Detect which cell encompasses the target text, then output its (x, y) center coordinate. 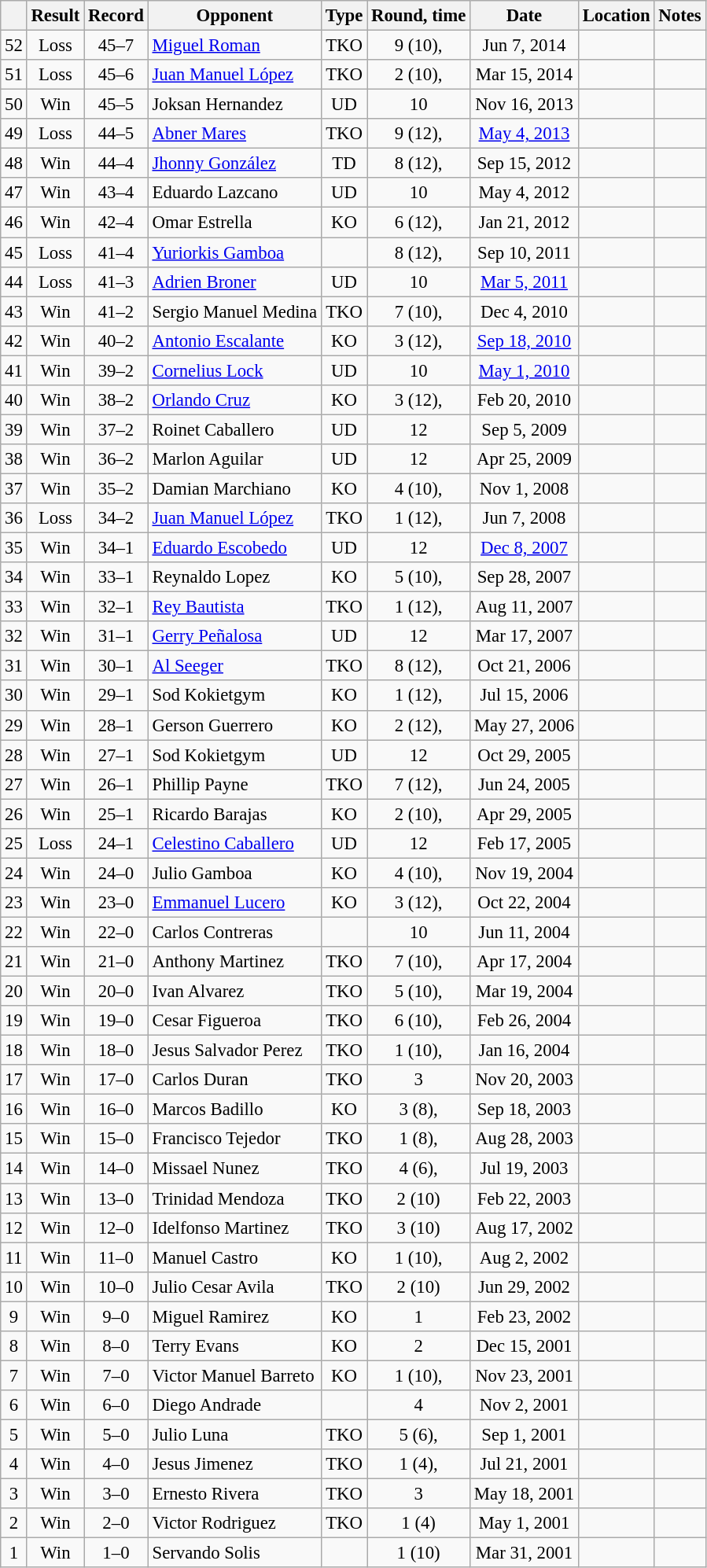
Jun 29, 2002 (525, 1286)
Mar 15, 2014 (525, 75)
Nov 2, 2001 (525, 1405)
Type (344, 16)
41–2 (116, 311)
44–4 (116, 164)
Eduardo Lazcano (234, 193)
Al Seeger (234, 666)
7 (12), (418, 784)
29 (14, 725)
May 4, 2012 (525, 193)
Ernesto Rivera (234, 1494)
Jan 16, 2004 (525, 1051)
Adrien Broner (234, 282)
43–4 (116, 193)
Ivan Alvarez (234, 992)
47 (14, 193)
May 18, 2001 (525, 1494)
Cesar Figueroa (234, 1021)
Omar Estrella (234, 223)
Francisco Tejedor (234, 1139)
Sep 15, 2012 (525, 164)
Nov 20, 2003 (525, 1080)
May 27, 2006 (525, 725)
Apr 29, 2005 (525, 814)
31 (14, 666)
32 (14, 636)
23–0 (116, 903)
Marlon Aguilar (234, 459)
52 (14, 46)
15 (14, 1139)
3–0 (116, 1494)
45 (14, 252)
May 1, 2001 (525, 1523)
Nov 16, 2013 (525, 105)
30–1 (116, 666)
5 (14, 1434)
39–2 (116, 370)
Apr 25, 2009 (525, 459)
4–0 (116, 1464)
14–0 (116, 1169)
36–2 (116, 459)
Servando Solis (234, 1553)
Abner Mares (234, 134)
5–0 (116, 1434)
25–1 (116, 814)
13 (14, 1198)
Apr 17, 2004 (525, 962)
TD (344, 164)
Oct 22, 2004 (525, 903)
18 (14, 1051)
2 (12), (418, 725)
1–0 (116, 1553)
Jan 21, 2012 (525, 223)
1 (4), (418, 1464)
40–2 (116, 340)
9 (12), (418, 134)
Phillip Payne (234, 784)
Result (55, 16)
Sep 1, 2001 (525, 1434)
49 (14, 134)
Jun 7, 2014 (525, 46)
Jesus Salvador Perez (234, 1051)
21 (14, 962)
1 (10) (418, 1553)
16 (14, 1110)
10–0 (116, 1286)
Record (116, 16)
Eduardo Escobedo (234, 548)
15–0 (116, 1139)
48 (14, 164)
50 (14, 105)
24–1 (116, 844)
Aug 11, 2007 (525, 607)
38–2 (116, 400)
Jun 11, 2004 (525, 932)
41–3 (116, 282)
Anthony Martinez (234, 962)
Damian Marchiano (234, 488)
Aug 28, 2003 (525, 1139)
Joksan Hernandez (234, 105)
35–2 (116, 488)
Mar 17, 2007 (525, 636)
27 (14, 784)
Feb 17, 2005 (525, 844)
Julio Luna (234, 1434)
37–2 (116, 429)
Nov 1, 2008 (525, 488)
Trinidad Mendoza (234, 1198)
Mar 5, 2011 (525, 282)
Sep 28, 2007 (525, 577)
39 (14, 429)
4 (6), (418, 1169)
6–0 (116, 1405)
8 (14, 1346)
6 (14, 1405)
Jesus Jimenez (234, 1464)
33 (14, 607)
22 (14, 932)
Julio Cesar Avila (234, 1286)
42 (14, 340)
12–0 (116, 1228)
37 (14, 488)
7–0 (116, 1375)
27–1 (116, 755)
Sep 5, 2009 (525, 429)
6 (10), (418, 1021)
51 (14, 75)
21–0 (116, 962)
19 (14, 1021)
2–0 (116, 1523)
Idelfonso Martinez (234, 1228)
Orlando Cruz (234, 400)
34–2 (116, 518)
Aug 2, 2002 (525, 1257)
Carlos Duran (234, 1080)
1 (4) (418, 1523)
Dec 8, 2007 (525, 548)
May 1, 2010 (525, 370)
Round, time (418, 16)
Nov 23, 2001 (525, 1375)
35 (14, 548)
Yuriorkis Gamboa (234, 252)
46 (14, 223)
Miguel Roman (234, 46)
24 (14, 873)
26 (14, 814)
19–0 (116, 1021)
Ricardo Barajas (234, 814)
Antonio Escalante (234, 340)
Cornelius Lock (234, 370)
Diego Andrade (234, 1405)
20 (14, 992)
24–0 (116, 873)
18–0 (116, 1051)
Victor Manuel Barreto (234, 1375)
13–0 (116, 1198)
Nov 19, 2004 (525, 873)
45–6 (116, 75)
Reynaldo Lopez (234, 577)
Julio Gamboa (234, 873)
Sep 18, 2003 (525, 1110)
3 (10) (418, 1228)
Dec 4, 2010 (525, 311)
29–1 (116, 696)
28–1 (116, 725)
9–0 (116, 1316)
Jun 24, 2005 (525, 784)
Marcos Badillo (234, 1110)
Mar 31, 2001 (525, 1553)
Jul 15, 2006 (525, 696)
11–0 (116, 1257)
9 (14, 1316)
Carlos Contreras (234, 932)
45–5 (116, 105)
Celestino Caballero (234, 844)
Aug 17, 2002 (525, 1228)
1 (8), (418, 1139)
45–7 (116, 46)
33–1 (116, 577)
Oct 21, 2006 (525, 666)
44–5 (116, 134)
Feb 20, 2010 (525, 400)
Victor Rodriguez (234, 1523)
43 (14, 311)
Sep 10, 2011 (525, 252)
Jul 21, 2001 (525, 1464)
38 (14, 459)
41–4 (116, 252)
6 (12), (418, 223)
34 (14, 577)
26–1 (116, 784)
Oct 29, 2005 (525, 755)
Dec 15, 2001 (525, 1346)
Notes (679, 16)
14 (14, 1169)
32–1 (116, 607)
44 (14, 282)
Gerry Peñalosa (234, 636)
30 (14, 696)
41 (14, 370)
Date (525, 16)
Missael Nunez (234, 1169)
Manuel Castro (234, 1257)
Opponent (234, 16)
Mar 19, 2004 (525, 992)
Sergio Manuel Medina (234, 311)
Feb 23, 2002 (525, 1316)
23 (14, 903)
40 (14, 400)
Gerson Guerrero (234, 725)
Terry Evans (234, 1346)
Roinet Caballero (234, 429)
17–0 (116, 1080)
3 (8), (418, 1110)
Rey Bautista (234, 607)
16–0 (116, 1110)
28 (14, 755)
May 4, 2013 (525, 134)
Feb 26, 2004 (525, 1021)
11 (14, 1257)
8–0 (116, 1346)
Sep 18, 2010 (525, 340)
25 (14, 844)
Jun 7, 2008 (525, 518)
42–4 (116, 223)
5 (6), (418, 1434)
22–0 (116, 932)
17 (14, 1080)
9 (10), (418, 46)
Emmanuel Lucero (234, 903)
34–1 (116, 548)
20–0 (116, 992)
31–1 (116, 636)
7 (14, 1375)
Jhonny González (234, 164)
Feb 22, 2003 (525, 1198)
36 (14, 518)
Location (617, 16)
Miguel Ramirez (234, 1316)
Jul 19, 2003 (525, 1169)
